For the text-containing cell, return its midpoint in (X, Y) coordinate format. 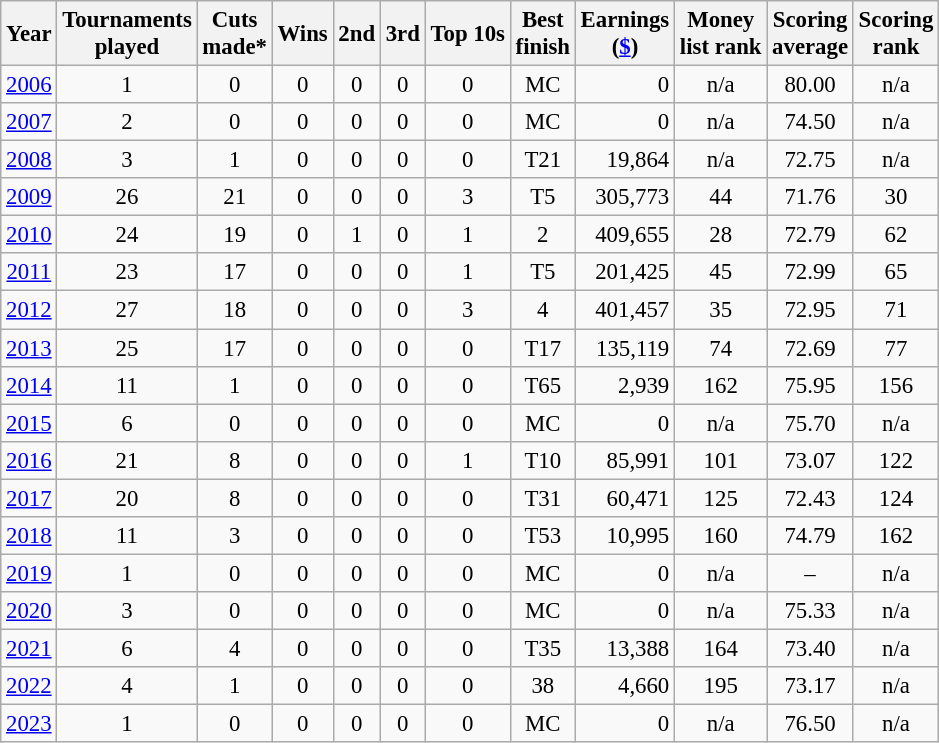
122 (896, 460)
124 (896, 498)
2019 (29, 573)
Year (29, 34)
125 (721, 498)
72.95 (810, 310)
2007 (29, 122)
Best finish (542, 34)
19,864 (624, 160)
19 (234, 235)
45 (721, 273)
71 (896, 310)
T35 (542, 648)
28 (721, 235)
2017 (29, 498)
2009 (29, 197)
2022 (29, 686)
Scoring average (810, 34)
2nd (356, 34)
Wins (302, 34)
2008 (29, 160)
2011 (29, 273)
160 (721, 536)
23 (127, 273)
2018 (29, 536)
73.07 (810, 460)
74 (721, 348)
26 (127, 197)
135,119 (624, 348)
2013 (29, 348)
75.33 (810, 611)
73.40 (810, 648)
75.70 (810, 423)
38 (542, 686)
2014 (29, 385)
72.43 (810, 498)
10,995 (624, 536)
77 (896, 348)
101 (721, 460)
164 (721, 648)
2023 (29, 724)
75.95 (810, 385)
2,939 (624, 385)
80.00 (810, 85)
Earnings($) (624, 34)
Scoring rank (896, 34)
85,991 (624, 460)
T53 (542, 536)
74.50 (810, 122)
72.79 (810, 235)
– (810, 573)
25 (127, 348)
72.69 (810, 348)
Money list rank (721, 34)
401,457 (624, 310)
Cuts made* (234, 34)
2010 (29, 235)
201,425 (624, 273)
409,655 (624, 235)
4,660 (624, 686)
T17 (542, 348)
65 (896, 273)
24 (127, 235)
T21 (542, 160)
71.76 (810, 197)
60,471 (624, 498)
35 (721, 310)
72.99 (810, 273)
18 (234, 310)
13,388 (624, 648)
T31 (542, 498)
30 (896, 197)
3rd (402, 34)
195 (721, 686)
Tournaments played (127, 34)
2016 (29, 460)
72.75 (810, 160)
2015 (29, 423)
T10 (542, 460)
156 (896, 385)
27 (127, 310)
T65 (542, 385)
73.17 (810, 686)
20 (127, 498)
305,773 (624, 197)
2006 (29, 85)
76.50 (810, 724)
74.79 (810, 536)
Top 10s (468, 34)
62 (896, 235)
2012 (29, 310)
44 (721, 197)
2021 (29, 648)
2020 (29, 611)
